For the text-containing cell, return its midpoint in (X, Y) coordinate format. 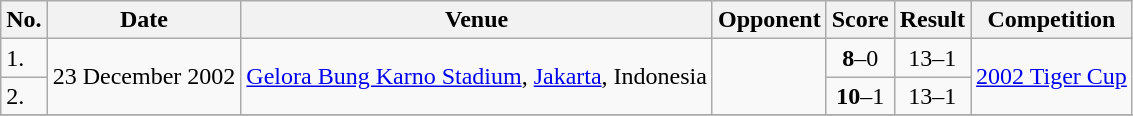
1. (24, 58)
2002 Tiger Cup (1052, 77)
23 December 2002 (144, 77)
Result (932, 20)
No. (24, 20)
Venue (477, 20)
Competition (1052, 20)
Opponent (769, 20)
Gelora Bung Karno Stadium, Jakarta, Indonesia (477, 77)
Date (144, 20)
8–0 (860, 58)
Score (860, 20)
2. (24, 96)
10–1 (860, 96)
